Determine the [x, y] coordinate at the center of the cell enclosing the given text.  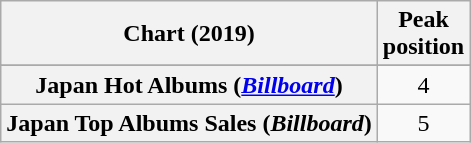
Japan Top Albums Sales (Billboard) [190, 123]
4 [423, 85]
5 [423, 123]
Peakposition [423, 34]
Japan Hot Albums (Billboard) [190, 85]
Chart (2019) [190, 34]
